Locate the cell with the specified text and output its (X, Y) center coordinate. 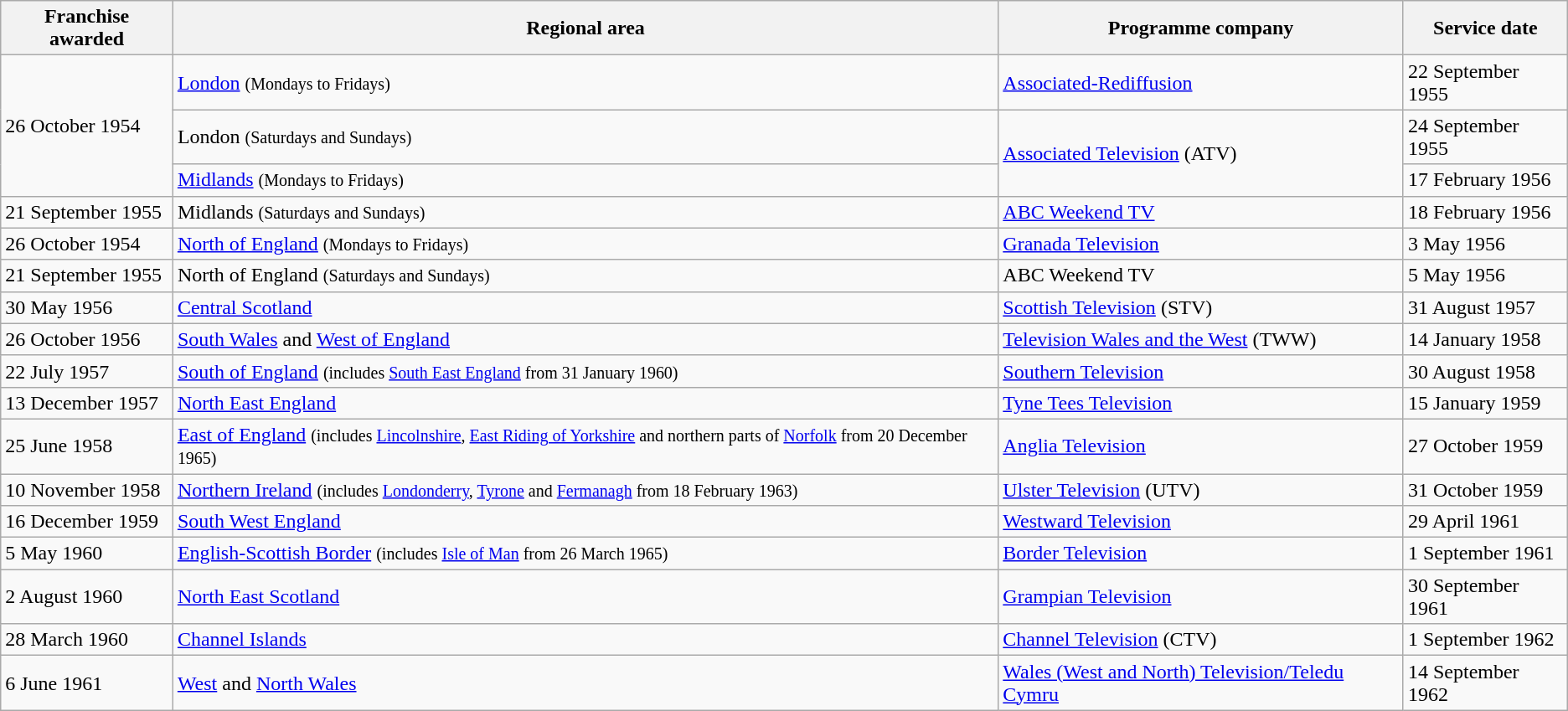
Franchise awarded (87, 28)
English-Scottish Border (includes Isle of Man from 26 March 1965) (585, 554)
South West England (585, 522)
29 April 1961 (1485, 522)
Ulster Television (UTV) (1201, 490)
30 September 1961 (1485, 596)
6 June 1961 (87, 683)
North of England (Mondays to Fridays) (585, 244)
14 January 1958 (1485, 339)
West and North Wales (585, 683)
2 August 1960 (87, 596)
Channel Television (CTV) (1201, 640)
Channel Islands (585, 640)
Associated-Rediffusion (1201, 82)
Grampian Television (1201, 596)
Northern Ireland (includes Londonderry, Tyrone and Fermanagh from 18 February 1963) (585, 490)
South of England (includes South East England from 31 January 1960) (585, 371)
16 December 1959 (87, 522)
Westward Television (1201, 522)
5 May 1956 (1485, 276)
30 May 1956 (87, 307)
27 October 1959 (1485, 446)
18 February 1956 (1485, 212)
Associated Television (ATV) (1201, 152)
10 November 1958 (87, 490)
Tyne Tees Television (1201, 403)
Border Television (1201, 554)
Television Wales and the West (TWW) (1201, 339)
3 May 1956 (1485, 244)
24 September 1955 (1485, 137)
22 September 1955 (1485, 82)
Southern Television (1201, 371)
31 August 1957 (1485, 307)
London (Mondays to Fridays) (585, 82)
East of England (includes Lincolnshire, East Riding of Yorkshire and northern parts of Norfolk from 20 December 1965) (585, 446)
Midlands (Mondays to Fridays) (585, 180)
South Wales and West of England (585, 339)
Service date (1485, 28)
22 July 1957 (87, 371)
1 September 1962 (1485, 640)
Granada Television (1201, 244)
1 September 1961 (1485, 554)
30 August 1958 (1485, 371)
5 May 1960 (87, 554)
Central Scotland (585, 307)
31 October 1959 (1485, 490)
13 December 1957 (87, 403)
Programme company (1201, 28)
North East Scotland (585, 596)
25 June 1958 (87, 446)
Midlands (Saturdays and Sundays) (585, 212)
London (Saturdays and Sundays) (585, 137)
Anglia Television (1201, 446)
Scottish Television (STV) (1201, 307)
28 March 1960 (87, 640)
26 October 1956 (87, 339)
Regional area (585, 28)
17 February 1956 (1485, 180)
North East England (585, 403)
14 September 1962 (1485, 683)
North of England (Saturdays and Sundays) (585, 276)
15 January 1959 (1485, 403)
Wales (West and North) Television/Teledu Cymru (1201, 683)
